Locate the cell with the specified text and output its (X, Y) center coordinate. 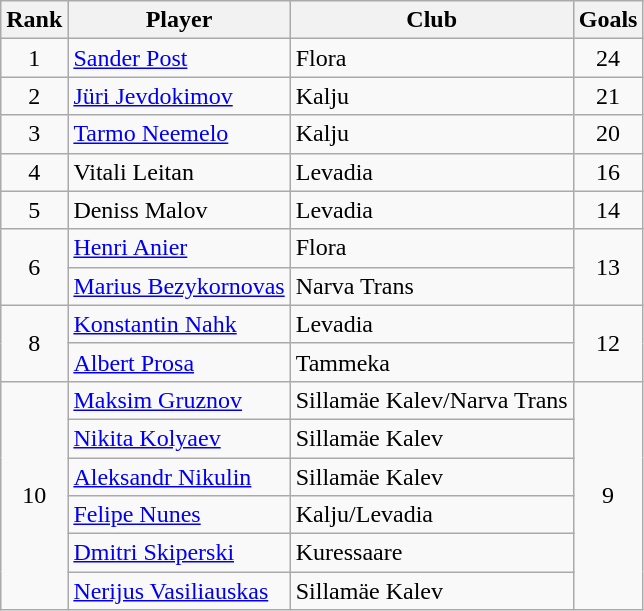
12 (608, 343)
Club (432, 20)
Henri Anier (179, 248)
Sillamäe Kalev/Narva Trans (432, 400)
5 (34, 210)
Felipe Nunes (179, 515)
Goals (608, 20)
21 (608, 96)
Sander Post (179, 58)
10 (34, 495)
Tammeka (432, 362)
14 (608, 210)
16 (608, 172)
Dmitri Skiperski (179, 553)
Maksim Gruznov (179, 400)
Vitali Leitan (179, 172)
Jüri Jevdokimov (179, 96)
Aleksandr Nikulin (179, 477)
Nerijus Vasiliauskas (179, 591)
Kuressaare (432, 553)
24 (608, 58)
Deniss Malov (179, 210)
6 (34, 267)
Albert Prosa (179, 362)
1 (34, 58)
4 (34, 172)
13 (608, 267)
8 (34, 343)
Nikita Kolyaev (179, 438)
20 (608, 134)
Narva Trans (432, 286)
Marius Bezykornovas (179, 286)
Rank (34, 20)
3 (34, 134)
Tarmo Neemelo (179, 134)
Konstantin Nahk (179, 324)
Kalju/Levadia (432, 515)
Player (179, 20)
2 (34, 96)
9 (608, 495)
